Pinpoint the cell where the given text exists, returning its (x, y) midpoint coordinate. 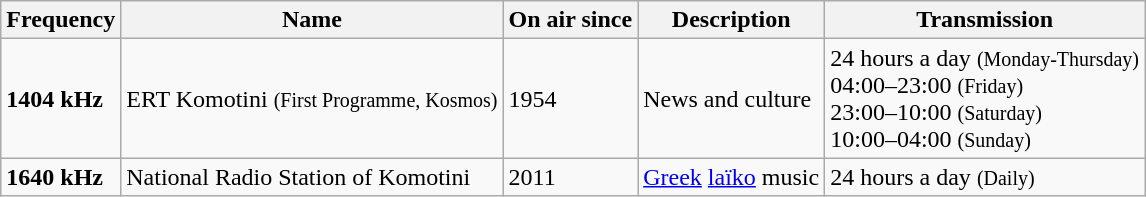
2011 (570, 177)
Name (312, 20)
1954 (570, 98)
24 hours a day (Monday-Thursday) 04:00–23:00 (Friday) 23:00–10:00 (Saturday) 10:00–04:00 (Sunday) (985, 98)
1640 kHz (61, 177)
ERT Komotini (First Programme, Kosmos) (312, 98)
News and culture (732, 98)
National Radio Station of Komotini (312, 177)
Frequency (61, 20)
1404 kHz (61, 98)
Transmission (985, 20)
24 hours a day (Daily) (985, 177)
Description (732, 20)
Greek laïko music (732, 177)
On air since (570, 20)
